Detect which cell encompasses the target text, then output its (X, Y) center coordinate. 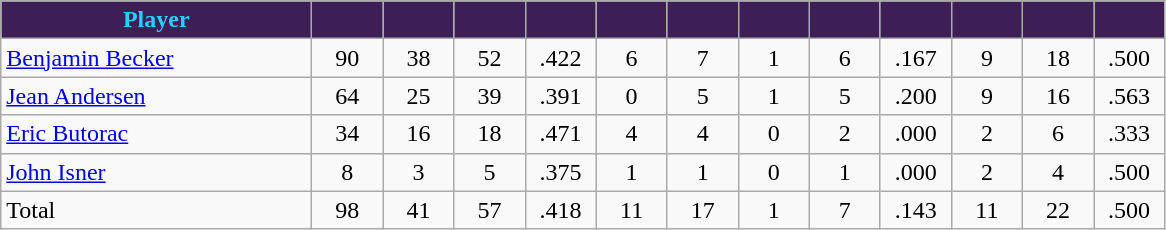
64 (348, 96)
.143 (916, 210)
Eric Butorac (156, 134)
98 (348, 210)
.375 (560, 172)
3 (418, 172)
90 (348, 58)
25 (418, 96)
.563 (1130, 96)
.167 (916, 58)
39 (490, 96)
34 (348, 134)
Benjamin Becker (156, 58)
Player (156, 20)
John Isner (156, 172)
.422 (560, 58)
52 (490, 58)
.471 (560, 134)
.418 (560, 210)
.200 (916, 96)
17 (702, 210)
.333 (1130, 134)
38 (418, 58)
57 (490, 210)
Jean Andersen (156, 96)
.391 (560, 96)
41 (418, 210)
Total (156, 210)
22 (1058, 210)
8 (348, 172)
